Locate the cell with the specified text and output its (x, y) center coordinate. 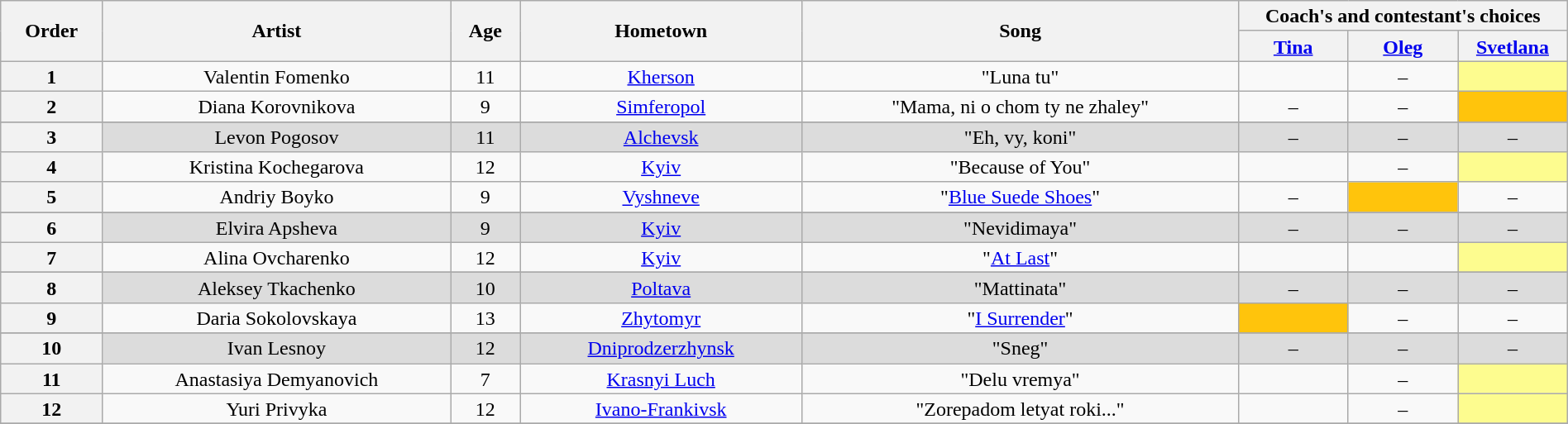
8 (51, 288)
Kherson (662, 76)
13 (485, 317)
Age (485, 31)
Alchevsk (662, 137)
"I Surrender" (1021, 317)
Svetlana (1513, 46)
Kristina Kochegarova (276, 167)
"Delu vremya" (1021, 379)
Elvira Apsheva (276, 228)
Oleg (1403, 46)
Aleksey Tkachenko (276, 288)
"Mattinata" (1021, 288)
Vyshneve (662, 197)
Valentin Fomenko (276, 76)
Andriy Boyko (276, 197)
Levon Pogosov (276, 137)
"Eh, vy, koni" (1021, 137)
Zhytomyr (662, 317)
6 (51, 228)
Dniprodzerzhynsk (662, 349)
Coach's and contestant's choices (1403, 17)
1 (51, 76)
"Blue Suede Shoes" (1021, 197)
Anastasiya Demyanovich (276, 379)
"Sneg" (1021, 349)
2 (51, 106)
Yuri Privyka (276, 408)
Ivan Lesnoy (276, 349)
Ivano-Frankivsk (662, 408)
"Mama, ni o chom ty ne zhaley" (1021, 106)
4 (51, 167)
Diana Korovnikova (276, 106)
Poltava (662, 288)
Tina (1293, 46)
Song (1021, 31)
"Luna tu" (1021, 76)
Hometown (662, 31)
Order (51, 31)
5 (51, 197)
Alina Ovcharenko (276, 258)
"Nevidimaya" (1021, 228)
Krasnyi Luch (662, 379)
"Because of You" (1021, 167)
Daria Sokolovskaya (276, 317)
3 (51, 137)
Artist (276, 31)
"At Last" (1021, 258)
Simferopol (662, 106)
"Zorepadom letyat roki..." (1021, 408)
